Output the [X, Y] coordinate of the center of the cell containing the given text.  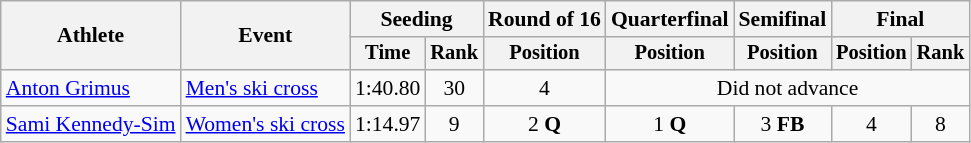
1 Q [670, 124]
Final [900, 19]
8 [941, 124]
3 FB [783, 124]
Athlete [91, 36]
2 Q [544, 124]
1:40.80 [388, 88]
1:14.97 [388, 124]
Did not advance [788, 88]
Women's ski cross [266, 124]
30 [454, 88]
Time [388, 54]
Men's ski cross [266, 88]
Anton Grimus [91, 88]
Seeding [416, 19]
Semifinal [783, 19]
9 [454, 124]
Event [266, 36]
Sami Kennedy-Sim [91, 124]
Quarterfinal [670, 19]
Round of 16 [544, 19]
